Identify which cell holds the provided text, then report its [X, Y] central coordinate. 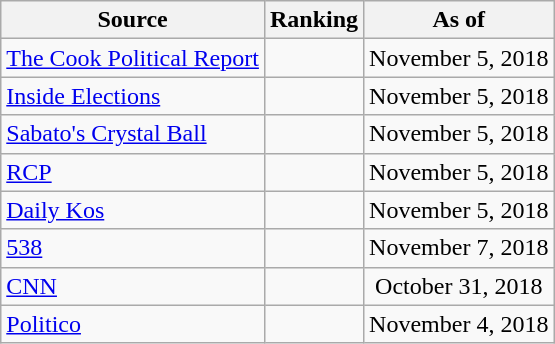
538 [133, 248]
Source [133, 20]
CNN [133, 286]
November 4, 2018 [459, 324]
Politico [133, 324]
Sabato's Crystal Ball [133, 134]
RCP [133, 172]
November 7, 2018 [459, 248]
Ranking [314, 20]
The Cook Political Report [133, 58]
October 31, 2018 [459, 286]
Inside Elections [133, 96]
Daily Kos [133, 210]
As of [459, 20]
